Extract the [X, Y] coordinate from the center of the cell holding the provided text.  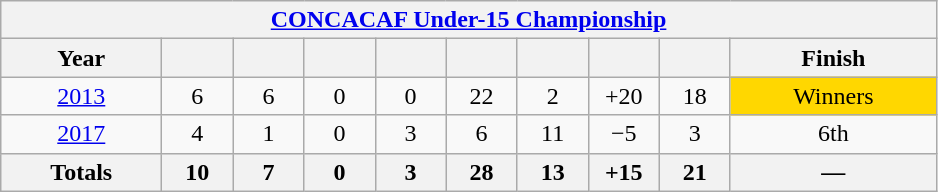
2 [552, 96]
6th [833, 134]
18 [694, 96]
2017 [82, 134]
22 [482, 96]
CONCACAF Under-15 Championship [469, 20]
21 [694, 172]
4 [198, 134]
13 [552, 172]
−5 [624, 134]
10 [198, 172]
— [833, 172]
Winners [833, 96]
2013 [82, 96]
+15 [624, 172]
Finish [833, 58]
1 [268, 134]
Year [82, 58]
+20 [624, 96]
28 [482, 172]
7 [268, 172]
11 [552, 134]
Totals [82, 172]
